Return (X, Y) of the center of cell containing provided text 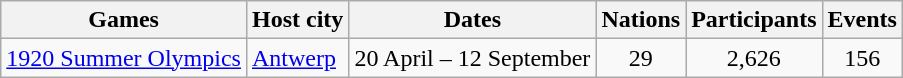
Dates (472, 20)
Host city (297, 20)
Participants (754, 20)
1920 Summer Olympics (124, 58)
Antwerp (297, 58)
29 (641, 58)
2,626 (754, 58)
20 April – 12 September (472, 58)
Events (862, 20)
Games (124, 20)
Nations (641, 20)
156 (862, 58)
